Pinpoint the cell where the given text exists, returning its (X, Y) midpoint coordinate. 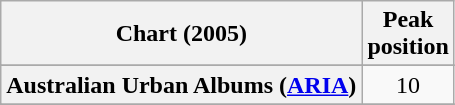
10 (408, 85)
Australian Urban Albums (ARIA) (182, 85)
Peakposition (408, 34)
Chart (2005) (182, 34)
